Return the [x, y] coordinate for the center point of the cell that contains the specified text.  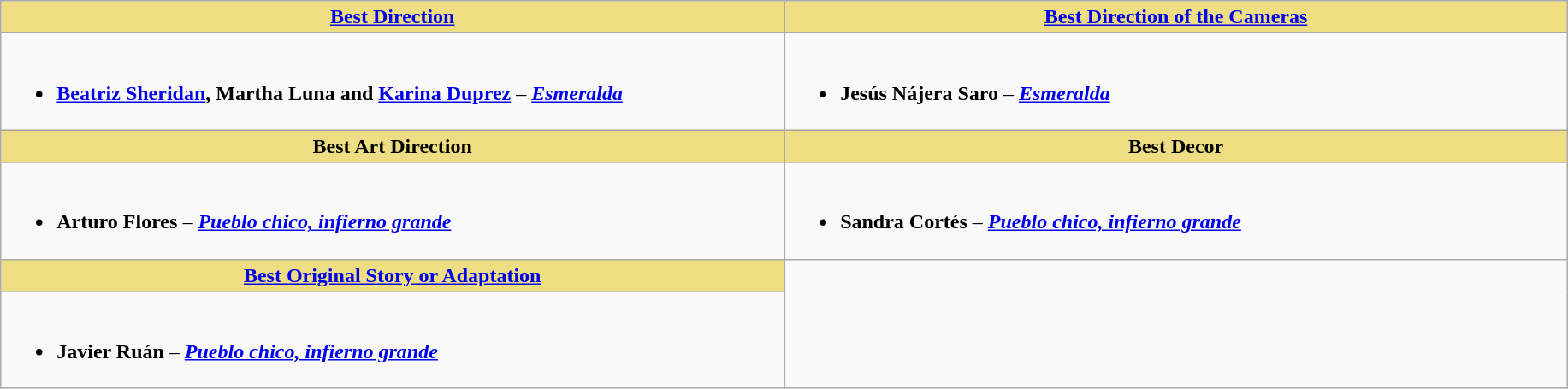
Best Direction of the Cameras [1176, 17]
Best Decor [1176, 146]
Beatriz Sheridan, Martha Luna and Karina Duprez – Esmeralda [393, 82]
Javier Ruán – Pueblo chico, infierno grande [393, 340]
Best Art Direction [393, 146]
Best Direction [393, 17]
Sandra Cortés – Pueblo chico, infierno grande [1176, 210]
Jesús Nájera Saro – Esmeralda [1176, 82]
Best Original Story or Adaptation [393, 275]
Arturo Flores – Pueblo chico, infierno grande [393, 210]
